Extract the [X, Y] coordinate from the center of the cell holding the provided text.  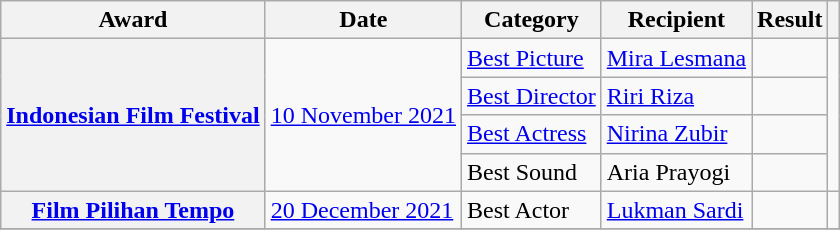
Best Director [532, 96]
Best Actress [532, 134]
Category [532, 20]
Award [133, 20]
Mira Lesmana [676, 58]
10 November 2021 [363, 115]
Film Pilihan Tempo [133, 210]
Aria Prayogi [676, 172]
Best Picture [532, 58]
Recipient [676, 20]
Nirina Zubir [676, 134]
Lukman Sardi [676, 210]
Result [790, 20]
Riri Riza [676, 96]
Date [363, 20]
Indonesian Film Festival [133, 115]
Best Sound [532, 172]
20 December 2021 [363, 210]
Best Actor [532, 210]
